Provide the [x, y] coordinate of the cell's center where the given text is located.  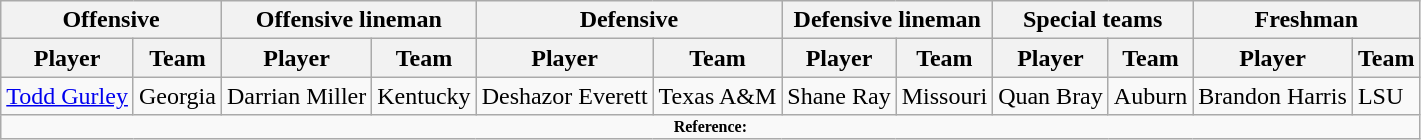
Deshazor Everett [564, 96]
Defensive lineman [888, 20]
Brandon Harris [1273, 96]
Defensive [629, 20]
Kentucky [424, 96]
Reference: [710, 127]
Quan Bray [1051, 96]
Special teams [1093, 20]
Offensive lineman [348, 20]
Freshman [1306, 20]
Missouri [944, 96]
Texas A&M [718, 96]
Offensive [112, 20]
Georgia [177, 96]
Auburn [1150, 96]
LSU [1386, 96]
Darrian Miller [296, 96]
Todd Gurley [68, 96]
Shane Ray [839, 96]
